From the cell containing the given text, extract its center point as [x, y] coordinate. 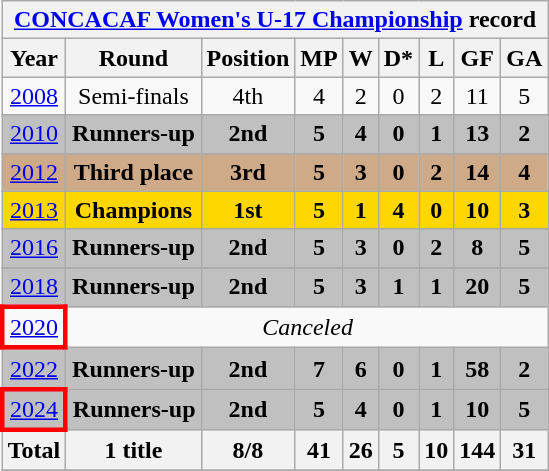
CONCACAF Women's U-17 Championship record [275, 20]
D* [398, 58]
26 [360, 450]
8/8 [248, 450]
Third place [134, 172]
GA [524, 58]
31 [524, 450]
2022 [34, 368]
4th [248, 96]
2016 [34, 248]
6 [360, 368]
41 [319, 450]
Semi-finals [134, 96]
Champions [134, 210]
144 [478, 450]
14 [478, 172]
Canceled [307, 328]
1st [248, 210]
1 title [134, 450]
2010 [34, 134]
Year [34, 58]
2013 [34, 210]
20 [478, 287]
Total [34, 450]
W [360, 58]
11 [478, 96]
2008 [34, 96]
7 [319, 368]
2020 [34, 328]
3rd [248, 172]
GF [478, 58]
13 [478, 134]
Round [134, 58]
2012 [34, 172]
8 [478, 248]
Position [248, 58]
2024 [34, 410]
MP [319, 58]
L [436, 58]
2018 [34, 287]
58 [478, 368]
